Provide the [X, Y] coordinate of the cell's center where the given text is located.  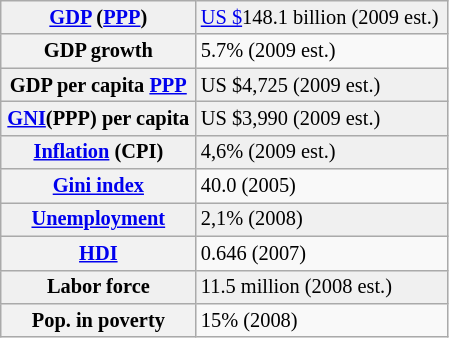
US $3,990 (2009 est.) [322, 118]
Inflation (CPI) [98, 152]
4,6% (2009 est.) [322, 152]
40.0 (2005) [322, 186]
11.5 million (2008 est.) [322, 287]
GDP growth [98, 51]
0.646 (2007) [322, 253]
Labor force [98, 287]
Pop. in poverty [98, 320]
US $148.1 billion (2009 est.) [322, 17]
2,1% (2008) [322, 219]
GDP per capita PPP [98, 85]
GNI(PPP) per capita [98, 118]
GDP (PPP) [98, 17]
5.7% (2009 est.) [322, 51]
15% (2008) [322, 320]
HDI [98, 253]
Gini index [98, 186]
Unemployment [98, 219]
US $4,725 (2009 est.) [322, 85]
